Determine the [x, y] coordinate at the center of the cell enclosing the given text.  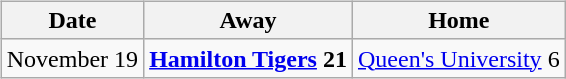
Away [248, 20]
Home [458, 20]
Date [72, 20]
November 19 [72, 58]
Queen's University 6 [458, 58]
Hamilton Tigers 21 [248, 58]
